Identify which cell holds the provided text, then report its (x, y) central coordinate. 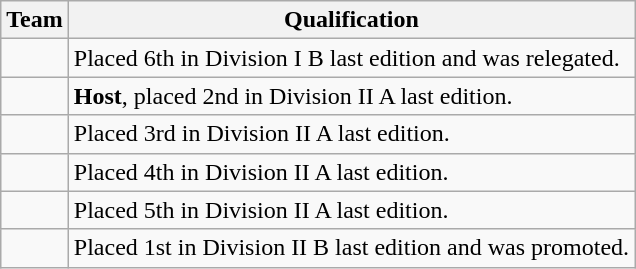
Qualification (351, 20)
Host, placed 2nd in Division II A last edition. (351, 96)
Placed 3rd in Division II A last edition. (351, 134)
Placed 5th in Division II A last edition. (351, 210)
Placed 4th in Division II A last edition. (351, 172)
Team (35, 20)
Placed 6th in Division I B last edition and was relegated. (351, 58)
Placed 1st in Division II B last edition and was promoted. (351, 248)
